Determine the [X, Y] coordinate at the center of the cell enclosing the given text.  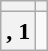
, 1 [18, 31]
